Identify which cell holds the provided text, then report its (x, y) central coordinate. 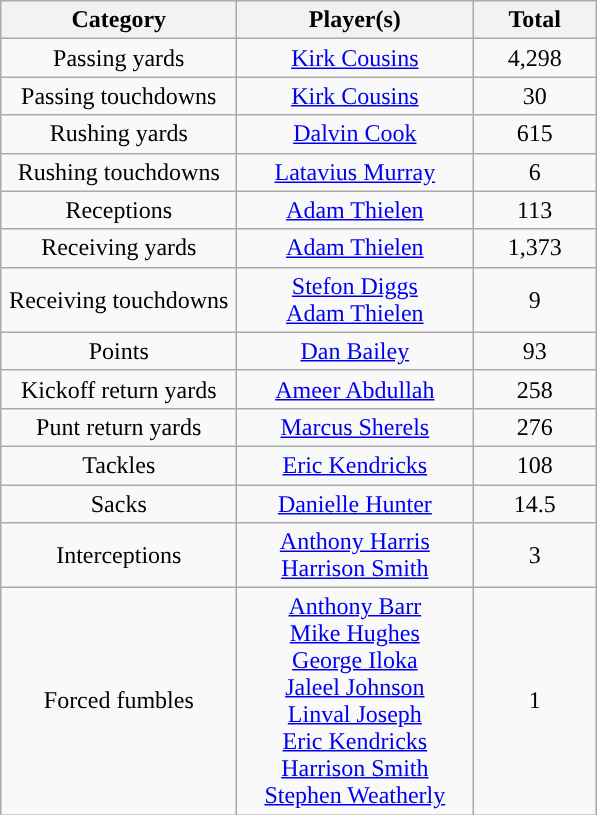
3 (535, 556)
30 (535, 96)
615 (535, 134)
Dalvin Cook (355, 134)
108 (535, 465)
Ameer Abdullah (355, 389)
Receiving touchdowns (119, 300)
6 (535, 172)
Receptions (119, 210)
Marcus Sherels (355, 427)
Punt return yards (119, 427)
113 (535, 210)
Total (535, 20)
Sacks (119, 503)
1 (535, 702)
9 (535, 300)
93 (535, 351)
Dan Bailey (355, 351)
Anthony HarrisHarrison Smith (355, 556)
258 (535, 389)
Kickoff return yards (119, 389)
Rushing touchdowns (119, 172)
276 (535, 427)
Category (119, 20)
Passing yards (119, 58)
Stefon DiggsAdam Thielen (355, 300)
14.5 (535, 503)
4,298 (535, 58)
Receiving yards (119, 248)
Danielle Hunter (355, 503)
Anthony BarrMike HughesGeorge IlokaJaleel JohnsonLinval JosephEric KendricksHarrison SmithStephen Weatherly (355, 702)
Forced fumbles (119, 702)
Latavius Murray (355, 172)
1,373 (535, 248)
Interceptions (119, 556)
Tackles (119, 465)
Rushing yards (119, 134)
Passing touchdowns (119, 96)
Player(s) (355, 20)
Eric Kendricks (355, 465)
Points (119, 351)
